Scan for the cell matching the given text and deliver its (x, y) coordinate at center. 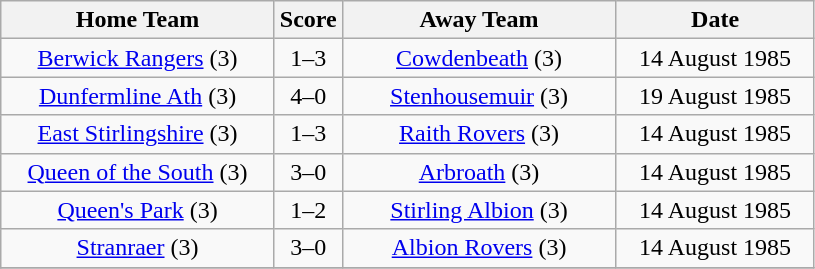
Queen's Park (3) (138, 210)
4–0 (308, 96)
Score (308, 20)
Raith Rovers (3) (479, 134)
Cowdenbeath (3) (479, 58)
Queen of the South (3) (138, 172)
19 August 1985 (716, 96)
Albion Rovers (3) (479, 248)
Stranraer (3) (138, 248)
East Stirlingshire (3) (138, 134)
Date (716, 20)
Stirling Albion (3) (479, 210)
Stenhousemuir (3) (479, 96)
Dunfermline Ath (3) (138, 96)
Arbroath (3) (479, 172)
Home Team (138, 20)
Away Team (479, 20)
Berwick Rangers (3) (138, 58)
1–2 (308, 210)
